Output the [x, y] coordinate of the center of the cell containing the given text.  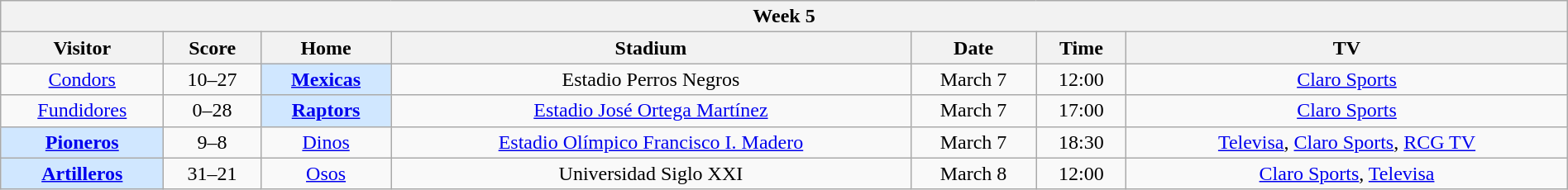
Osos [326, 173]
Mexicas [326, 79]
Home [326, 48]
Stadium [651, 48]
17:00 [1082, 111]
Week 5 [784, 17]
TV [1346, 48]
0–28 [213, 111]
31–21 [213, 173]
10–27 [213, 79]
Condors [83, 79]
Universidad Siglo XXI [651, 173]
Estadio Olímpico Francisco I. Madero [651, 142]
March 8 [973, 173]
Raptors [326, 111]
Estadio Perros Negros [651, 79]
Time [1082, 48]
Score [213, 48]
Visitor [83, 48]
Estadio José Ortega Martínez [651, 111]
Pioneros [83, 142]
Televisa, Claro Sports, RCG TV [1346, 142]
Date [973, 48]
Artilleros [83, 173]
18:30 [1082, 142]
9–8 [213, 142]
Dinos [326, 142]
Fundidores [83, 111]
Claro Sports, Televisa [1346, 173]
